Identify which cell holds the provided text, then report its (x, y) central coordinate. 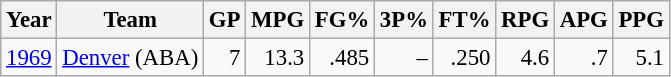
.7 (584, 58)
.485 (342, 58)
– (404, 58)
FT% (464, 20)
RPG (526, 20)
MPG (278, 20)
Year (29, 20)
5.1 (641, 58)
APG (584, 20)
GP (225, 20)
13.3 (278, 58)
PPG (641, 20)
.250 (464, 58)
FG% (342, 20)
Team (130, 20)
1969 (29, 58)
3P% (404, 20)
Denver (ABA) (130, 58)
4.6 (526, 58)
7 (225, 58)
